Return [x, y] of the center of cell containing provided text 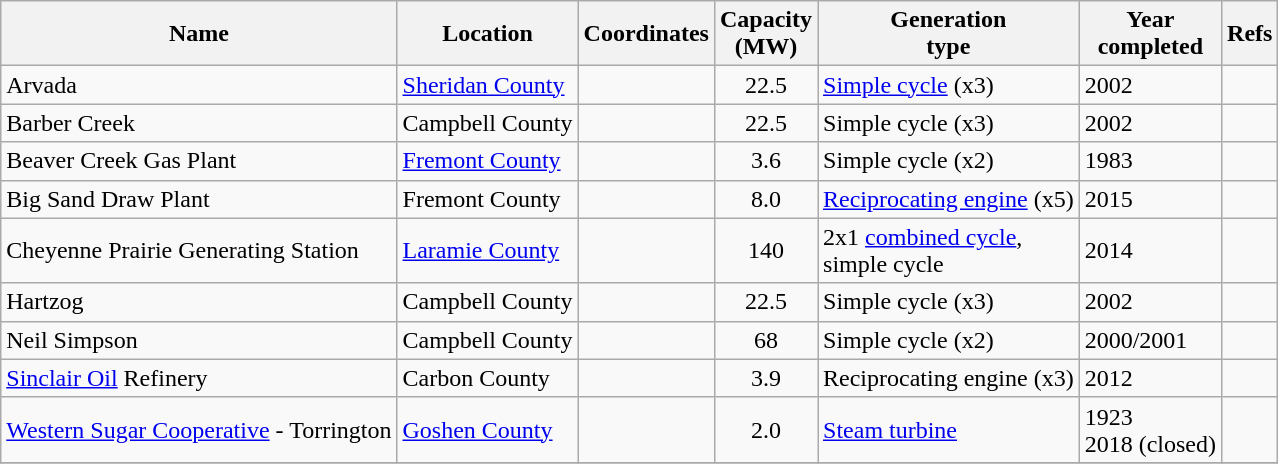
19232018 (closed) [1150, 430]
Refs [1250, 34]
Coordinates [646, 34]
1983 [1150, 161]
2x1 combined cycle,simple cycle [949, 250]
68 [766, 340]
2000/2001 [1150, 340]
8.0 [766, 199]
Carbon County [488, 378]
2012 [1150, 378]
Location [488, 34]
2.0 [766, 430]
3.6 [766, 161]
Capacity(MW) [766, 34]
Laramie County [488, 250]
Sinclair Oil Refinery [199, 378]
3.9 [766, 378]
Name [199, 34]
Beaver Creek Gas Plant [199, 161]
Generationtype [949, 34]
Sheridan County [488, 85]
Big Sand Draw Plant [199, 199]
Steam turbine [949, 430]
Reciprocating engine (x5) [949, 199]
Western Sugar Cooperative - Torrington [199, 430]
Barber Creek [199, 123]
2014 [1150, 250]
Yearcompleted [1150, 34]
140 [766, 250]
Hartzog [199, 302]
Reciprocating engine (x3) [949, 378]
Arvada [199, 85]
2015 [1150, 199]
Cheyenne Prairie Generating Station [199, 250]
Goshen County [488, 430]
Neil Simpson [199, 340]
